Determine the [X, Y] coordinate at the center of the cell enclosing the given text.  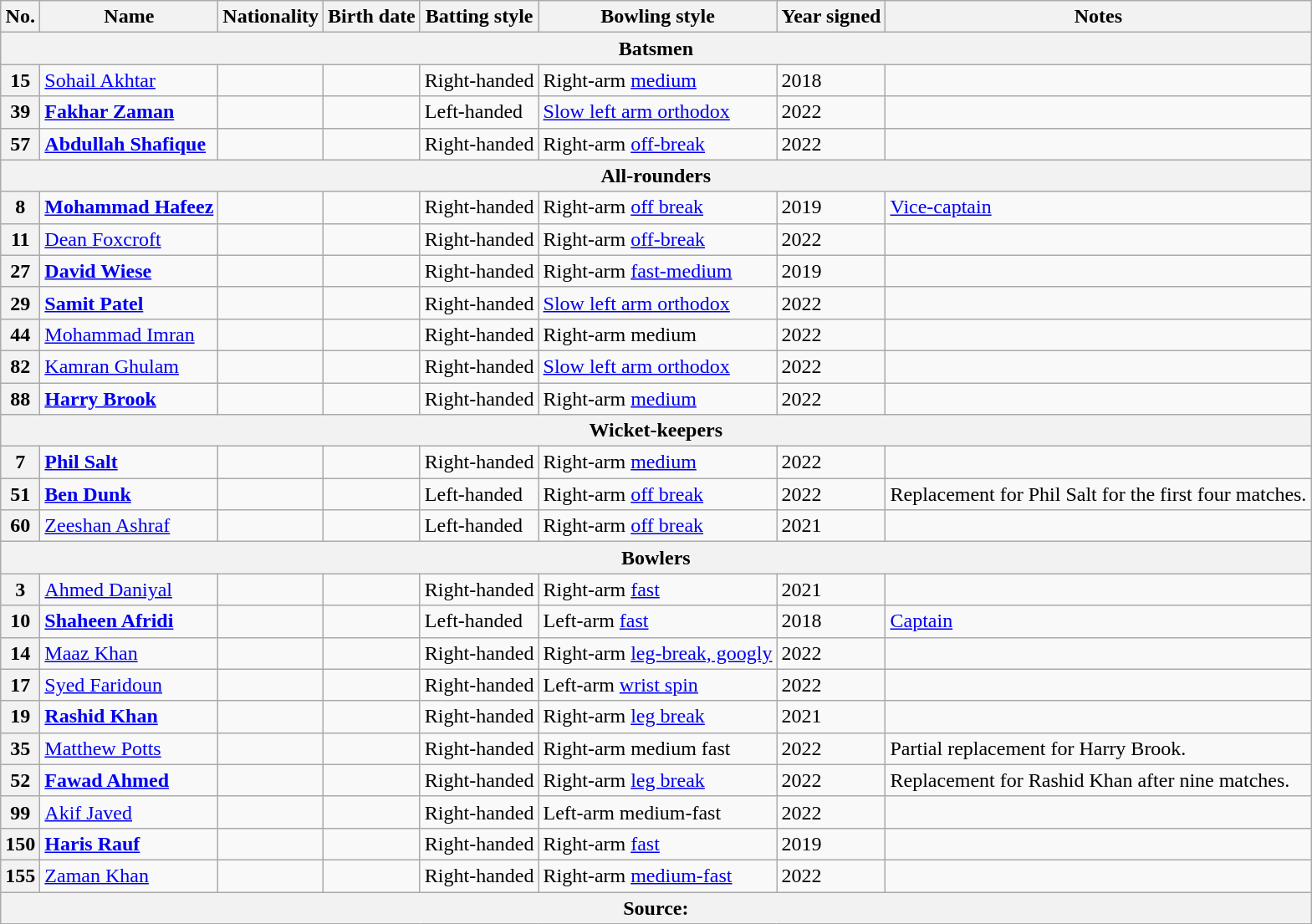
Left-arm fast [657, 621]
3 [20, 590]
44 [20, 334]
Ahmed Daniyal [129, 590]
11 [20, 239]
Harry Brook [129, 399]
David Wiese [129, 271]
Right-arm fast-medium [657, 271]
35 [20, 748]
Right-arm medium-fast [657, 876]
14 [20, 653]
88 [20, 399]
Ben Dunk [129, 494]
Haris Rauf [129, 844]
Name [129, 17]
Replacement for Phil Salt for the first four matches. [1099, 494]
Rashid Khan [129, 717]
Fawad Ahmed [129, 780]
Batting style [479, 17]
Birth date [372, 17]
39 [20, 112]
17 [20, 685]
10 [20, 621]
Captain [1099, 621]
No. [20, 17]
Akif Javed [129, 812]
Abdullah Shafique [129, 144]
Bowlers [656, 558]
Left-arm wrist spin [657, 685]
Shaheen Afridi [129, 621]
Nationality [271, 17]
150 [20, 844]
99 [20, 812]
Left-arm medium-fast [657, 812]
Source: [656, 907]
Kamran Ghulam [129, 366]
Right-arm leg-break, googly [657, 653]
Fakhar Zaman [129, 112]
Right-arm medium fast [657, 748]
Mohammad Hafeez [129, 207]
Syed Faridoun [129, 685]
51 [20, 494]
155 [20, 876]
27 [20, 271]
Zeeshan Ashraf [129, 526]
Batsmen [656, 48]
57 [20, 144]
19 [20, 717]
Zaman Khan [129, 876]
Mohammad Imran [129, 334]
Year signed [831, 17]
Maaz Khan [129, 653]
82 [20, 366]
52 [20, 780]
Replacement for Rashid Khan after nine matches. [1099, 780]
Dean Foxcroft [129, 239]
Matthew Potts [129, 748]
Notes [1099, 17]
7 [20, 462]
29 [20, 303]
Phil Salt [129, 462]
8 [20, 207]
All-rounders [656, 176]
Wicket-keepers [656, 431]
Samit Patel [129, 303]
60 [20, 526]
Vice-captain [1099, 207]
Partial replacement for Harry Brook. [1099, 748]
Bowling style [657, 17]
15 [20, 80]
Sohail Akhtar [129, 80]
